Return the [X, Y] coordinate for the center point of the cell that contains the specified text.  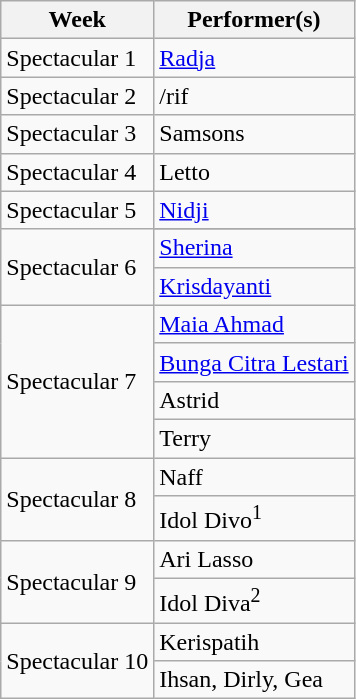
Samsons [254, 134]
Kerispatih [254, 642]
Spectacular 3 [78, 134]
Ihsan, Dirly, Gea [254, 680]
Radja [254, 58]
Spectacular 5 [78, 210]
Week [78, 20]
Sherina [254, 248]
Spectacular 8 [78, 500]
Spectacular 6 [78, 267]
Letto [254, 172]
Spectacular 10 [78, 661]
Ari Lasso [254, 559]
Naff [254, 477]
Spectacular 2 [78, 96]
Spectacular 7 [78, 381]
Spectacular 4 [78, 172]
Idol Divo1 [254, 518]
Idol Diva2 [254, 600]
Bunga Citra Lestari [254, 362]
Terry [254, 438]
/rif [254, 96]
Performer(s) [254, 20]
Astrid [254, 400]
Nidji [254, 210]
Spectacular 1 [78, 58]
Maia Ahmad [254, 324]
Spectacular 9 [78, 582]
Krisdayanti [254, 286]
